Capture the cell that displays the provided text and extract its (X, Y) central coordinate. 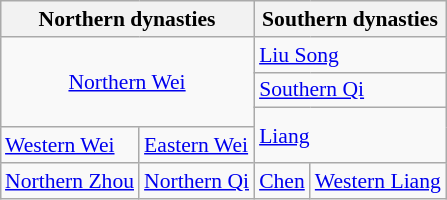
Northern Wei (127, 82)
Chen (282, 181)
Liu Song (350, 54)
Southern Qi (350, 90)
Northern Zhou (70, 181)
Liang (350, 136)
Western Wei (70, 145)
Southern dynasties (350, 19)
Eastern Wei (196, 145)
Western Liang (378, 181)
Northern Qi (196, 181)
Northern dynasties (127, 19)
